Determine the (x, y) coordinate at the center of the cell enclosing the given text.  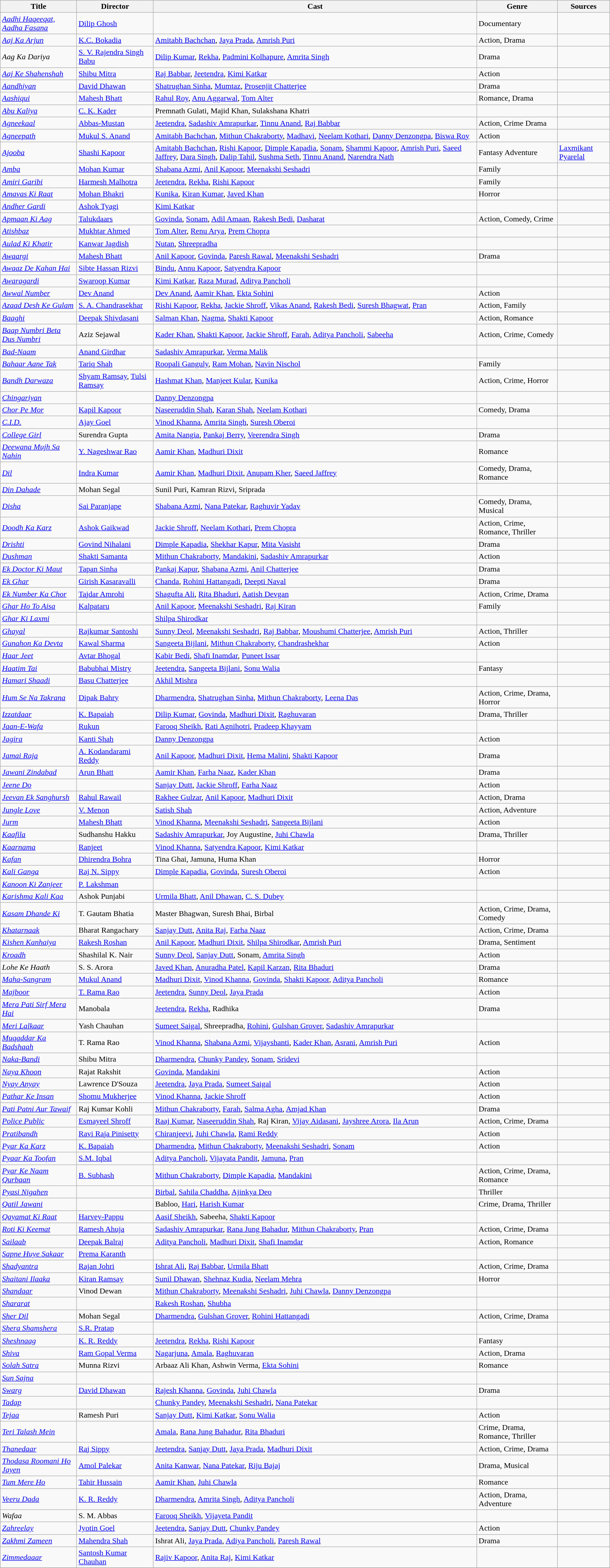
Shilpa Shirodkar (315, 618)
Andher Gardi (38, 206)
Sheshnaag (38, 1341)
Amiri Garibi (38, 181)
Ravi Raja Pinisetty (115, 1134)
Deepak Balraj (115, 1241)
Sunil Puri, Kamran Rizvi, Sriprada (315, 489)
Jawani Zindabad (38, 772)
S. M. Abbas (115, 1516)
Rajkumar Santoshi (115, 631)
Ashok Tyagi (115, 206)
Raj Babbar, Jeetendra, Kimi Katkar (315, 74)
Kanwar Jagdish (115, 244)
Aditya Pancholi, Madhuri Dixit, Shafi Inamdar (315, 1241)
Kali Ganga (38, 872)
Dipak Bahry (115, 698)
Vinod Khanna, Satyendra Kapoor, Kimi Katkar (315, 847)
Laxmikant Pyarelal (583, 152)
Farooq Sheikh, Rati Agnihotri, Pradeep Khayyam (315, 727)
S. S. Arora (115, 967)
Dilip Ghosh (115, 23)
Talukdaars (115, 219)
Mohan Kumar (115, 169)
Tajdar Amrohi (115, 594)
Swaroop Kumar (115, 281)
Anil Kapoor, Madhuri Dixit, Shilpa Shirodkar, Amrish Puri (315, 942)
Kiran Ramsay (115, 1279)
Naka-Bandi (38, 1059)
Aamir Khan, Madhuri Dixit (315, 451)
Shabana Azmi, Nana Patekar, Raghuvir Yadav (315, 506)
Shatrughan Sinha, Mumtaz, Prosenjit Chatterjee (315, 86)
Mohan Bhakri (115, 194)
Bad-Naam (38, 351)
Tapan Sinha (115, 569)
Shadyantra (38, 1266)
Awaragardi (38, 281)
Action, Adventure (517, 810)
Shashilal K. Nair (115, 955)
Comedy, Drama, Romance (517, 473)
Izzatdaar (38, 714)
Mithun Chakraborty, Farah, Salma Agha, Amjad Khan (315, 1109)
Ashok Punjabi (115, 897)
Ishrat Ali, Raj Babbar, Urmila Bhatt (315, 1266)
Jeetendra, Sadashiv Amrapurkar, Tinnu Anand, Raj Babbar (315, 123)
Anil Kapoor, Govinda, Paresh Rawal, Meenakshi Seshadri (315, 256)
Vinod Khanna, Meenakshi Seshadri, Sangeeta Bijlani (315, 822)
Lohe Ke Haath (38, 967)
Kapil Kapoor (115, 410)
Aadhi Haqeeqat, Aadha Fasana (38, 23)
Chor Pe Mor (38, 410)
Dil (38, 473)
Drishti (38, 544)
Abu Kaliya (38, 111)
Dimple Kapadia, Govinda, Suresh Oberoi (315, 872)
Hamari Shaadi (38, 681)
Tum Mere Ho (38, 1482)
Ram Gopal Verma (115, 1353)
Shera Shamshera (38, 1328)
Zahreelay (38, 1528)
Kanoon Ki Zanjeer (38, 884)
Action, Crime Drama (517, 123)
Ek Ghar (38, 581)
Kalpataru (115, 606)
Sapne Huye Sakaar (38, 1254)
Kader Khan, Shakti Kapoor, Jackie Shroff, Farah, Aditya Pancholi, Sabeeha (315, 335)
Chiranjeevi, Juhi Chawla, Rami Reddy (315, 1134)
Director (115, 7)
Farooq Sheikh, Vijayeta Pandit (315, 1516)
Ek Doctor Ki Maut (38, 569)
Sumeet Saigal, Shreepradha, Rohini, Gulshan Grover, Sadashiv Amrapurkar (315, 1025)
Haar Jeet (38, 656)
Roopali Ganguly, Ram Mohan, Navin Nischol (315, 364)
T. Gautam Bhatia (115, 913)
Ishrat Ali, Jaya Prada, Adiya Pancholi, Paresh Rawal (315, 1541)
Bharat Rangachary (115, 930)
Solah Satra (38, 1365)
Aamir Khan, Madhuri Dixit, Anupam Kher, Saeed Jaffrey (315, 473)
Jyotin Goel (115, 1528)
Arun Bhatt (115, 772)
Raj N. Sippy (115, 872)
Govind Nihalani (115, 544)
Ghayal (38, 631)
Aaj Ka Arjun (38, 40)
Raj Kumar Kohli (115, 1109)
Sadashiv Amrapurkar, Rana Jung Bahadur, Mithun Chakraborty, Pran (315, 1229)
Jurm (38, 822)
Nagarjuna, Amala, Raghuvaran (315, 1353)
Amitabh Bachchan, Jaya Prada, Amrish Puri (315, 40)
Mera Pati Sirf Mera Hai (38, 1009)
Tina Ghai, Jamuna, Huma Khan (315, 859)
Prema Karanth (115, 1254)
Ek Number Ka Chor (38, 594)
Nyay Anyay (38, 1084)
Swarg (38, 1390)
Jaan-E-Wafa (38, 727)
Gunahon Ka Devta (38, 643)
Karishma Kali Kaa (38, 897)
Documentary (517, 23)
Chingariyan (38, 398)
Police Public (38, 1121)
Action, Crime, Drama, Comedy (517, 913)
Shandaar (38, 1291)
Sources (583, 7)
Action, Crime, Drama, Horror (517, 698)
Govinda, Mandakini (315, 1072)
Ramesh Puri (115, 1415)
Ghar Ho To Aisa (38, 606)
Awaargi (38, 256)
Raaj Kumar, Naseeruddin Shah, Raj Kiran, Vijay Aidasani, Jayshree Arora, Ila Arun (315, 1121)
Wafaa (38, 1516)
Shararat (38, 1304)
Dushman (38, 557)
Aziz Sejawal (115, 335)
Ashok Gaikwad (115, 528)
Tahir Hussain (115, 1482)
Action, Comedy, Crime (517, 219)
Dev Anand (115, 293)
Kanti Shah (115, 739)
Aashiqui (38, 98)
Dharmendra, Chunky Pandey, Sonam, Sridevi (315, 1059)
Jeevan Ek Sanghursh (38, 797)
Santosh Kumar Chauhan (115, 1557)
Jagira (38, 739)
Govinda, Sonam, Adil Amaan, Rakesh Bedi, Dasharat (315, 219)
Anand Girdhar (115, 351)
Shashi Kapoor (115, 152)
Deewana Mujh Sa Nahin (38, 451)
Shomu Mukherjee (115, 1096)
Akhil Mishra (315, 681)
S.R. Pratap (115, 1328)
Ajooba (38, 152)
Rishi Kapoor, Rekha, Jackie Shroff, Vikas Anand, Rakesh Bedi, Suresh Bhagwat, Pran (315, 305)
Indra Kumar (115, 473)
Dharmendra, Mithun Chakraborty, Meenakshi Seshadri, Sonam (315, 1146)
Pankaj Kapur, Shabana Azmi, Anil Chatterjee (315, 569)
Sher Dil (38, 1316)
Shyam Ramsay, Tulsi Ramsay (115, 380)
Abbas-Mustan (115, 123)
Lawrence D'Souza (115, 1084)
Agneepath (38, 135)
S. V. Rajendra Singh Babu (115, 57)
Bahaar Aane Tak (38, 364)
Aamir Khan, Juhi Chawla (315, 1482)
Jeene Do (38, 785)
Action, Crime, Drama, Romance (517, 1175)
Ajay Goel (115, 422)
Master Bhagwan, Suresh Bhai, Birbal (315, 913)
Dhirendra Bohra (115, 859)
Rukun (115, 727)
Rakesh Roshan (115, 942)
Amol Palekar (115, 1465)
Pratibandh (38, 1134)
Sanjay Dutt, Jackie Shroff, Farha Naaz (315, 785)
Pathar Ke Insan (38, 1096)
Haatim Tai (38, 668)
Awwal Number (38, 293)
Fantasy Adventure (517, 152)
Kafan (38, 859)
Dev Anand, Aamir Khan, Ekta Sohini (315, 293)
Mukhtar Ahmed (115, 231)
Rakhee Gulzar, Anil Kapoor, Madhuri Dixit (315, 797)
S.M. Iqbal (115, 1158)
Rahul Rawail (115, 797)
Dimple Kapadia, Shekhar Kapur, Mita Vasisht (315, 544)
Madhuri Dixit, Vinod Khanna, Govinda, Shakti Kapoor, Aditya Pancholi (315, 980)
Shagufta Ali, Rita Bhaduri, Aatish Devgan (315, 594)
Pati Patni Aur Tawaif (38, 1109)
S. A. Chandrasekhar (115, 305)
Romance, Drama (517, 98)
Pyasi Nigahen (38, 1192)
Chunky Pandey, Meenakshi Seshadri, Nana Patekar (315, 1403)
Anil Kapoor, Madhuri Dixit, Hema Malini, Shakti Kapoor (315, 756)
Dilip Kumar, Rekha, Padmini Kolhapure, Amrita Singh (315, 57)
Munna Rizvi (115, 1365)
Majboor (38, 992)
K.C. Bokadia (115, 40)
Jeetendra, Rekha, Radhika (315, 1009)
Urmila Bhatt, Anil Dhawan, C. S. Dubey (315, 897)
Kaarnama (38, 847)
Tom Alter, Renu Arya, Prem Chopra (315, 231)
Rajesh Khanna, Govinda, Juhi Chawla (315, 1390)
Maha-Sangram (38, 980)
Kasam Dhande Ki (38, 913)
Aasif Sheikh, Sabeeha, Shakti Kapoor (315, 1217)
Mithun Chakraborty, Meenakshi Seshadri, Juhi Chawla, Danny Denzongpa (315, 1291)
Atishbaz (38, 231)
Din Dahade (38, 489)
Sunny Deol, Meenakshi Seshadri, Raj Babbar, Moushumi Chatterjee, Amrish Puri (315, 631)
Thriller (517, 1192)
Jackie Shroff, Neelam Kothari, Prem Chopra (315, 528)
Zimmedaaar (38, 1557)
Arbaaz Ali Khan, Ashwin Verma, Ekta Sohini (315, 1365)
Tejaa (38, 1415)
Amala, Rana Jung Bahadur, Rita Bhaduri (315, 1432)
Thodasa Roomani Ho Jayen (38, 1465)
Sai Paranjape (115, 506)
Action, Crime, Horror (517, 380)
Jeetendra, Sanjay Dutt, Jaya Prada, Madhuri Dixit (315, 1448)
Dharmendra, Amrita Singh, Aditya Pancholi (315, 1499)
Qayamat Ki Raat (38, 1217)
Mukul S. Anand (115, 135)
Girish Kasaravalli (115, 581)
Amavas Ki Raat (38, 194)
Naya Khoon (38, 1072)
Jamai Raja (38, 756)
Manobala (115, 1009)
Hum Se Na Takrana (38, 698)
Javed Khan, Anuradha Patel, Kapil Karzan, Rita Bhaduri (315, 967)
Sun Sajna (38, 1378)
P. Lakshman (115, 884)
Kimi Katkar, Raza Murad, Aditya Pancholi (315, 281)
Qatil Jawani (38, 1204)
Drama, Musical (517, 1465)
Ranjeet (115, 847)
College Girl (38, 435)
Aditya Pancholi, Vijayata Pandit, Jamuna, Pran (315, 1158)
Tariq Shah (115, 364)
Babloo, Hari, Harish Kumar (315, 1204)
Raj Sippy (115, 1448)
Comedy, Drama, Musical (517, 506)
Crime, Drama, Romance, Thriller (517, 1432)
Hashmat Khan, Manjeet Kular, Kunika (315, 380)
Agneekaal (38, 123)
Babubhai Mistry (115, 668)
Premnath Gulati, Majid Khan, Sulakshana Khatri (315, 111)
Sunny Deol, Sanjay Dutt, Sonam, Amrita Singh (315, 955)
Vinod Khanna, Shabana Azmi, Vijayshanti, Kader Khan, Asrani, Amrish Puri (315, 1042)
Aandhiyan (38, 86)
Nutan, Shreepradha (315, 244)
Kaafila (38, 834)
Basu Chatterjee (115, 681)
Rakesh Roshan, Shubha (315, 1304)
Teri Talash Mein (38, 1432)
Amba (38, 169)
Sanjay Dutt, Anita Raj, Farha Naaz (315, 930)
Apmaan Ki Aag (38, 219)
Birbal, Sahila Chaddha, Ajinkya Deo (315, 1192)
Drama, Sentiment (517, 942)
Dharmendra, Shatrughan Sinha, Mithun Chakraborty, Leena Das (315, 698)
Aaj Ke Shahenshah (38, 74)
Awaaz De Kahan Hai (38, 268)
Aag Ka Dariya (38, 57)
Kawal Sharma (115, 643)
Jeetendra, Sunny Deol, Jaya Prada (315, 992)
Vinod Dewan (115, 1291)
Yash Chauhan (115, 1025)
Sadashiv Amrapurkar, Verma Malik (315, 351)
Doodh Ka Karz (38, 528)
Kroadh (38, 955)
Anita Kanwar, Nana Patekar, Riju Bajaj (315, 1465)
Surendra Gupta (115, 435)
Harvey-Pappu (115, 1217)
A. Kodandarami Reddy (115, 756)
Tadap (38, 1403)
Baaghi (38, 318)
Action, Family (517, 305)
Comedy, Drama (517, 410)
Jungle Love (38, 810)
Title (38, 7)
Pyar Ke Naam Qurbaan (38, 1175)
Veeru Dada (38, 1499)
Mahendra Shah (115, 1541)
Esmayeel Shroff (115, 1121)
Meri Lalkaar (38, 1025)
Amita Nangia, Pankaj Berry, Veerendra Singh (315, 435)
Action, Drama, Adventure (517, 1499)
Genre (517, 7)
Azaad Desh Ke Gulam (38, 305)
Sanjay Dutt, Kimi Katkar, Sonu Walia (315, 1415)
Shaitani Ilaaka (38, 1279)
Cast (315, 7)
Shakti Samanta (115, 557)
Y. Nageshwar Rao (115, 451)
Action, Thriller (517, 631)
Mukul Anand (115, 980)
Sunil Dhawan, Shehnaz Kudia, Neelam Mehra (315, 1279)
Kunika, Kiran Kumar, Javed Khan (315, 194)
Bandh Darwaza (38, 380)
V. Menon (115, 810)
C. K. Kader (115, 111)
Salman Khan, Nagma, Shakti Kapoor (315, 318)
Disha (38, 506)
Muqaddar Ka Badshaah (38, 1042)
Khatarnaak (38, 930)
Shabana Azmi, Anil Kapoor, Meenakshi Seshadri (315, 169)
Jeetendra, Sangeeta Bijlani, Sonu Walia (315, 668)
Vinod Khanna, Jackie Shroff (315, 1096)
Avtar Bhogal (115, 656)
Kishen Kanhaiya (38, 942)
Sangeeta Bijlani, Mithun Chakraborty, Chandrashekhar (315, 643)
Sailaab (38, 1241)
Rajiv Kapoor, Anita Raj, Kimi Katkar (315, 1557)
Harmesh Malhotra (115, 181)
Satish Shah (315, 810)
C.I.D. (38, 422)
Roti Ki Keemat (38, 1229)
B. Subhash (115, 1175)
Rajat Rakshit (115, 1072)
Aamir Khan, Farha Naaz, Kader Khan (315, 772)
Deepak Shivdasani (115, 318)
Vinod Khanna, Amrita Singh, Suresh Oberoi (315, 422)
Rajan Johri (115, 1266)
Mithun Chakraborty, Dimple Kapadia, Mandakini (315, 1175)
Rahul Roy, Anu Aggarwal, Tom Alter (315, 98)
Naseeruddin Shah, Karan Shah, Neelam Kothari (315, 410)
Amitabh Bachchan, Mithun Chakraborty, Madhavi, Neelam Kothari, Danny Denzongpa, Biswa Roy (315, 135)
Aulad Ki Khatir (38, 244)
Action, Crime, Comedy (517, 335)
Jeetendra, Jaya Prada, Sumeet Saigal (315, 1084)
Pyaar Ka Toofan (38, 1158)
Crime, Drama, Thriller (517, 1204)
Sudhanshu Hakku (115, 834)
Baap Numbri Beta Dus Numbri (38, 335)
Kimi Katkar (315, 206)
Bindu, Annu Kapoor, Satyendra Kapoor (315, 268)
Dharmendra, Gulshan Grover, Rohini Hattangadi (315, 1316)
Anil Kapoor, Meenakshi Seshadri, Raj Kiran (315, 606)
Chanda, Rohini Hattangadi, Deepti Naval (315, 581)
Shiva (38, 1353)
Pyar Ka Karz (38, 1146)
Ramesh Ahuja (115, 1229)
Sibte Hassan Rizvi (115, 268)
Zakhmi Zameen (38, 1541)
Dilip Kumar, Govinda, Madhuri Dixit, Raghuvaran (315, 714)
Jeetendra, Sanjay Dutt, Chunky Pandey (315, 1528)
Sadashiv Amrapurkar, Joy Augustine, Juhi Chawla (315, 834)
Ghar Ki Laxmi (38, 618)
Mithun Chakraborty, Mandakini, Sadashiv Amrapurkar (315, 557)
Thanedaar (38, 1448)
Action, Crime, Romance, Thriller (517, 528)
Kabir Bedi, Shafi Inamdar, Puneet Issar (315, 656)
